Determine the [x, y] coordinate at the center of the cell enclosing the given text.  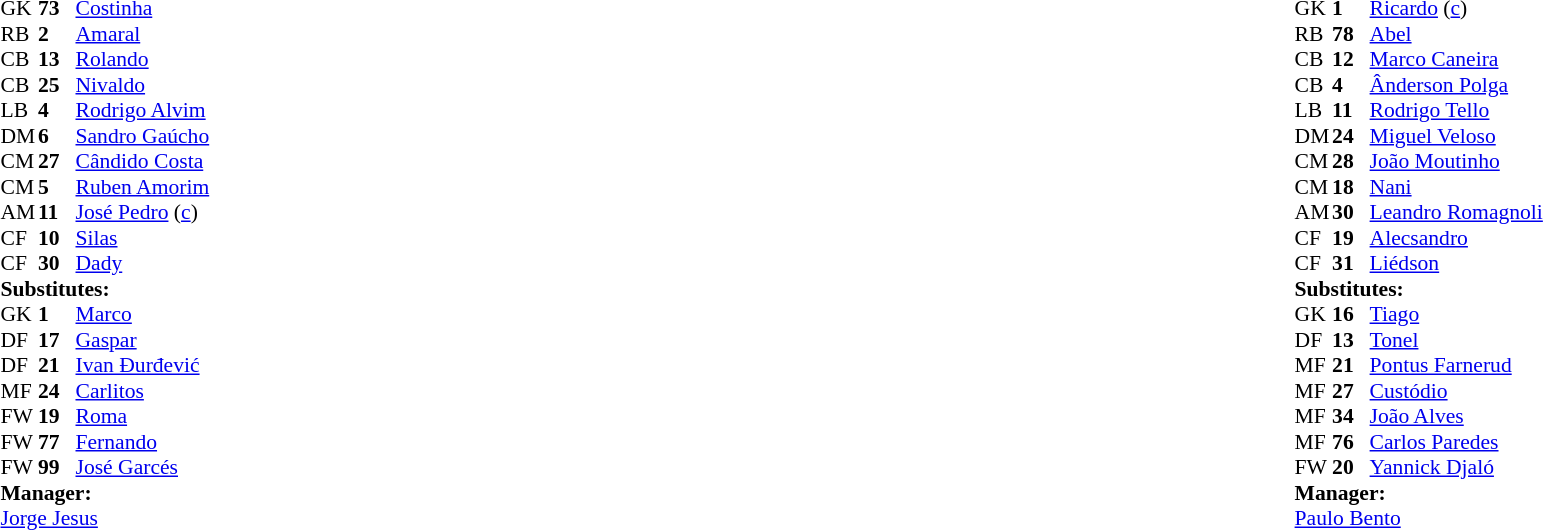
18 [1351, 187]
Rolando [143, 59]
Sandro Gaúcho [143, 136]
Roma [143, 417]
76 [1351, 442]
34 [1351, 417]
Carlitos [143, 391]
1 [57, 315]
Leandro Romagnoli [1456, 213]
João Moutinho [1456, 161]
10 [57, 238]
Dady [143, 263]
Gaspar [143, 340]
Liédson [1456, 263]
Rodrigo Alvim [143, 111]
6 [57, 136]
Nivaldo [143, 85]
José Pedro (c) [143, 213]
Fernando [143, 442]
Carlos Paredes [1456, 442]
Abel [1456, 34]
31 [1351, 263]
Tiago [1456, 315]
José Garcés [143, 467]
5 [57, 187]
99 [57, 467]
Tonel [1456, 340]
Ruben Amorim [143, 187]
20 [1351, 467]
Ivan Đurđević [143, 365]
Marco [143, 315]
Custódio [1456, 391]
17 [57, 340]
Yannick Djaló [1456, 467]
77 [57, 442]
João Alves [1456, 417]
Nani [1456, 187]
Cândido Costa [143, 161]
Marco Caneira [1456, 59]
2 [57, 34]
Amaral [143, 34]
12 [1351, 59]
Miguel Veloso [1456, 136]
Silas [143, 238]
Alecsandro [1456, 238]
25 [57, 85]
16 [1351, 315]
Rodrigo Tello [1456, 111]
Pontus Farnerud [1456, 365]
28 [1351, 161]
78 [1351, 34]
Ânderson Polga [1456, 85]
